Find where the given text appears and provide that cell's center as (X, Y) coordinate. 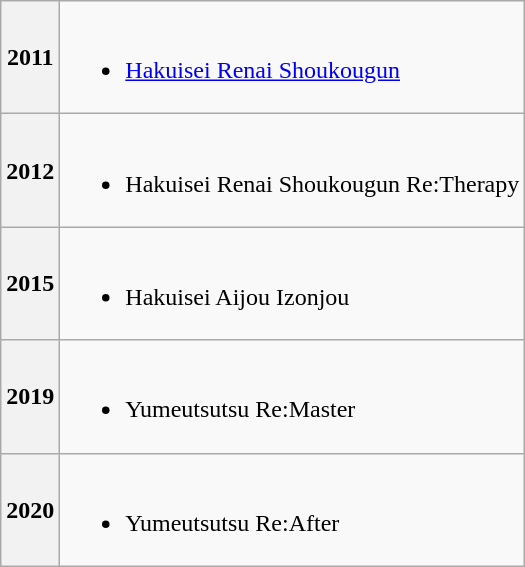
2012 (30, 170)
Yumeutsutsu Re:Master (292, 396)
Hakuisei Renai Shoukougun (292, 58)
2020 (30, 510)
2019 (30, 396)
Yumeutsutsu Re:After (292, 510)
Hakuisei Aijou Izonjou (292, 284)
2015 (30, 284)
2011 (30, 58)
Hakuisei Renai Shoukougun Re:Therapy (292, 170)
